Detect which cell encompasses the target text, then output its [X, Y] center coordinate. 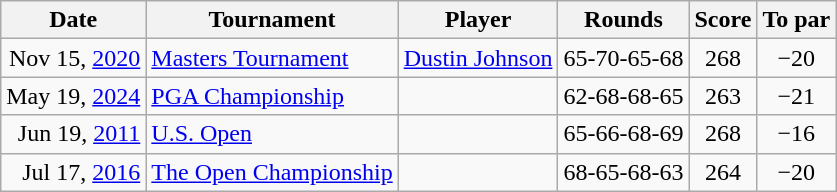
65-70-65-68 [624, 58]
Score [723, 20]
U.S. Open [272, 134]
Player [478, 20]
To par [796, 20]
263 [723, 96]
PGA Championship [272, 96]
68-65-68-63 [624, 172]
Date [74, 20]
Nov 15, 2020 [74, 58]
−16 [796, 134]
Rounds [624, 20]
Jul 17, 2016 [74, 172]
The Open Championship [272, 172]
65-66-68-69 [624, 134]
264 [723, 172]
May 19, 2024 [74, 96]
62-68-68-65 [624, 96]
−21 [796, 96]
Dustin Johnson [478, 58]
Jun 19, 2011 [74, 134]
Masters Tournament [272, 58]
Tournament [272, 20]
